Locate the cell with the specified text and output its (X, Y) center coordinate. 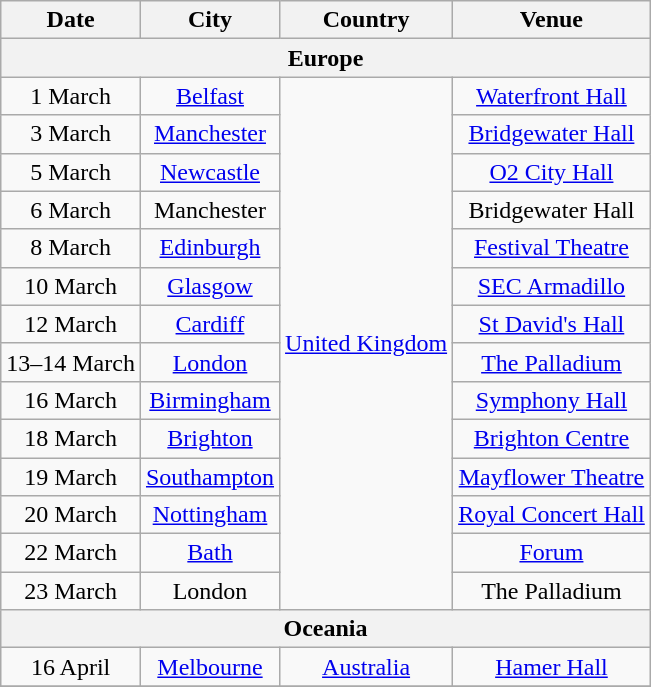
Newcastle (210, 172)
Festival Theatre (552, 248)
Cardiff (210, 324)
5 March (71, 172)
Edinburgh (210, 248)
Waterfront Hall (552, 96)
Country (366, 20)
City (210, 20)
13–14 March (71, 362)
Date (71, 20)
12 March (71, 324)
Oceania (326, 629)
19 March (71, 477)
SEC Armadillo (552, 286)
Royal Concert Hall (552, 515)
6 March (71, 210)
23 March (71, 591)
Nottingham (210, 515)
Forum (552, 553)
Southampton (210, 477)
16 March (71, 400)
22 March (71, 553)
20 March (71, 515)
16 April (71, 667)
18 March (71, 438)
8 March (71, 248)
Symphony Hall (552, 400)
Australia (366, 667)
St David's Hall (552, 324)
Europe (326, 58)
Melbourne (210, 667)
United Kingdom (366, 344)
3 March (71, 134)
Brighton Centre (552, 438)
Bath (210, 553)
Venue (552, 20)
O2 City Hall (552, 172)
Glasgow (210, 286)
Brighton (210, 438)
Birmingham (210, 400)
Mayflower Theatre (552, 477)
1 March (71, 96)
Belfast (210, 96)
10 March (71, 286)
Hamer Hall (552, 667)
